Return [x, y] of the center of cell containing provided text 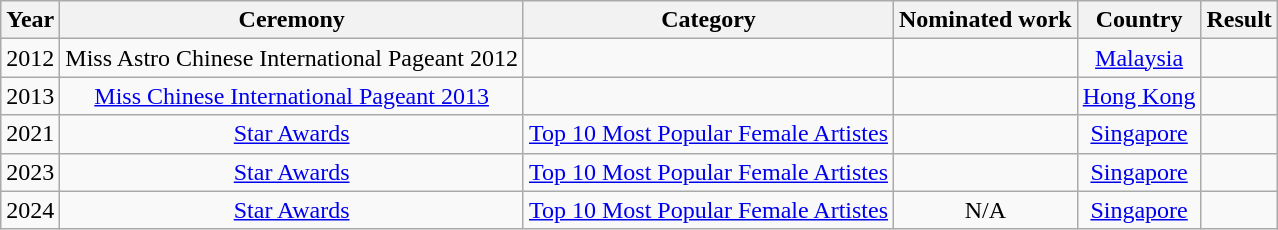
Ceremony [292, 20]
Result [1239, 20]
Category [708, 20]
Year [30, 20]
Country [1139, 20]
2013 [30, 96]
Miss Chinese International Pageant 2013 [292, 96]
Hong Kong [1139, 96]
2024 [30, 210]
2021 [30, 134]
2023 [30, 172]
Miss Astro Chinese International Pageant 2012 [292, 58]
N/A [986, 210]
2012 [30, 58]
Malaysia [1139, 58]
Nominated work [986, 20]
